Scan for the cell matching the given text and deliver its [X, Y] coordinate at center. 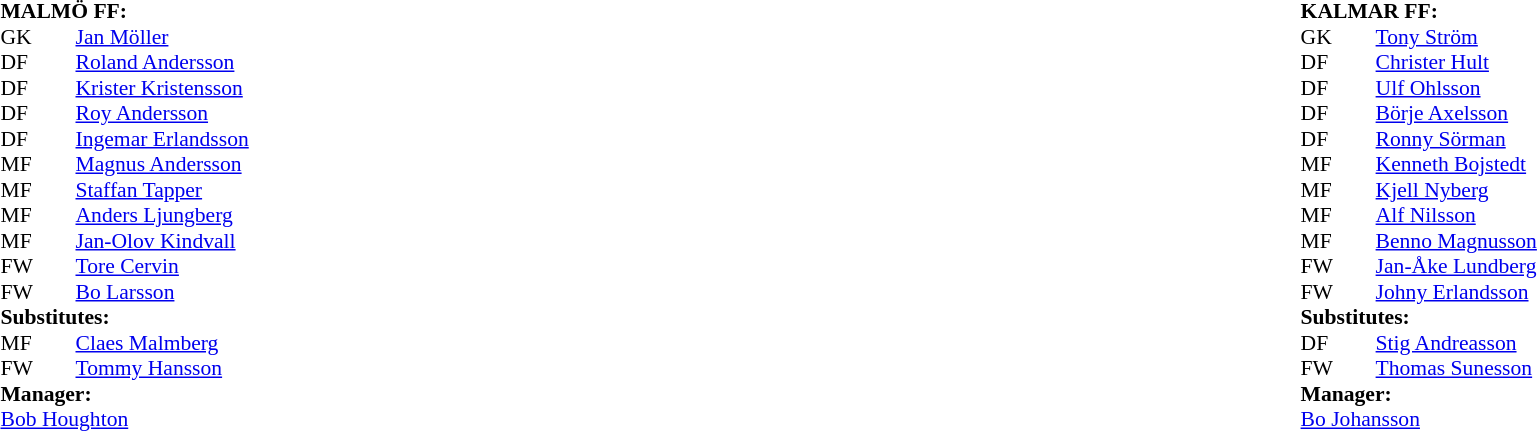
Benno Magnusson [1456, 241]
Claes Malmberg [162, 343]
Ronny Sörman [1456, 139]
Stig Andreasson [1456, 343]
Alf Nilsson [1456, 215]
Börje Axelsson [1456, 113]
Roland Andersson [162, 63]
Magnus Andersson [162, 165]
Thomas Sunesson [1456, 369]
Jan-Åke Lundberg [1456, 267]
Ulf Ohlsson [1456, 88]
Staffan Tapper [162, 190]
Tommy Hansson [162, 369]
Ingemar Erlandsson [162, 139]
Christer Hult [1456, 63]
Krister Kristensson [162, 88]
Anders Ljungberg [162, 215]
Tore Cervin [162, 267]
Bo Larsson [162, 292]
Jan Möller [162, 37]
Tony Ström [1456, 37]
Johny Erlandsson [1456, 292]
Kjell Nyberg [1456, 190]
Roy Andersson [162, 113]
Jan-Olov Kindvall [162, 241]
Kenneth Bojstedt [1456, 165]
